Pinpoint the cell where the given text exists, returning its (x, y) midpoint coordinate. 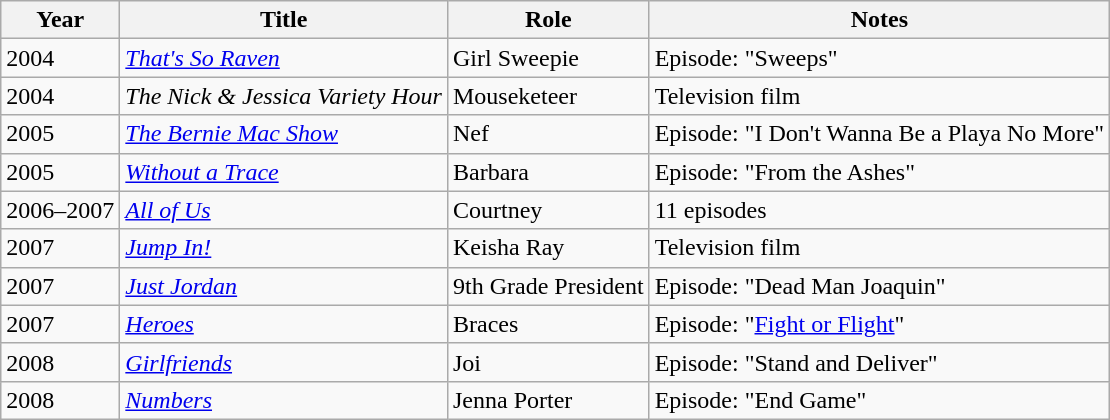
9th Grade President (548, 286)
All of Us (284, 210)
Episode: "Fight or Flight" (880, 324)
Nef (548, 134)
Girl Sweepie (548, 58)
That's So Raven (284, 58)
Heroes (284, 324)
2006–2007 (60, 210)
11 episodes (880, 210)
Episode: "Stand and Deliver" (880, 362)
Role (548, 20)
Notes (880, 20)
Jenna Porter (548, 400)
The Nick & Jessica Variety Hour (284, 96)
Year (60, 20)
Girlfriends (284, 362)
Joi (548, 362)
Numbers (284, 400)
Mouseketeer (548, 96)
Episode: "Sweeps" (880, 58)
Episode: "From the Ashes" (880, 172)
Title (284, 20)
The Bernie Mac Show (284, 134)
Braces (548, 324)
Jump In! (284, 248)
Just Jordan (284, 286)
Episode: "Dead Man Joaquin" (880, 286)
Episode: "End Game" (880, 400)
Barbara (548, 172)
Keisha Ray (548, 248)
Courtney (548, 210)
Without a Trace (284, 172)
Episode: "I Don't Wanna Be a Playa No More" (880, 134)
